Find where the given text appears and provide that cell's center as (x, y) coordinate. 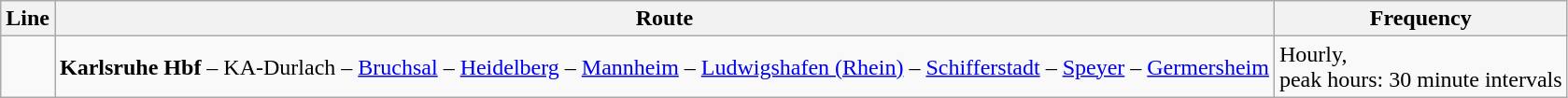
Karlsruhe Hbf – KA-Durlach – Bruchsal – Heidelberg – Mannheim – Ludwigshafen (Rhein) – Schifferstadt – Speyer – Germersheim (664, 67)
Frequency (1420, 19)
Line (28, 19)
Route (664, 19)
Hourly,peak hours: 30 minute intervals (1420, 67)
